Return the (X, Y) coordinate for the center point of the cell that contains the specified text.  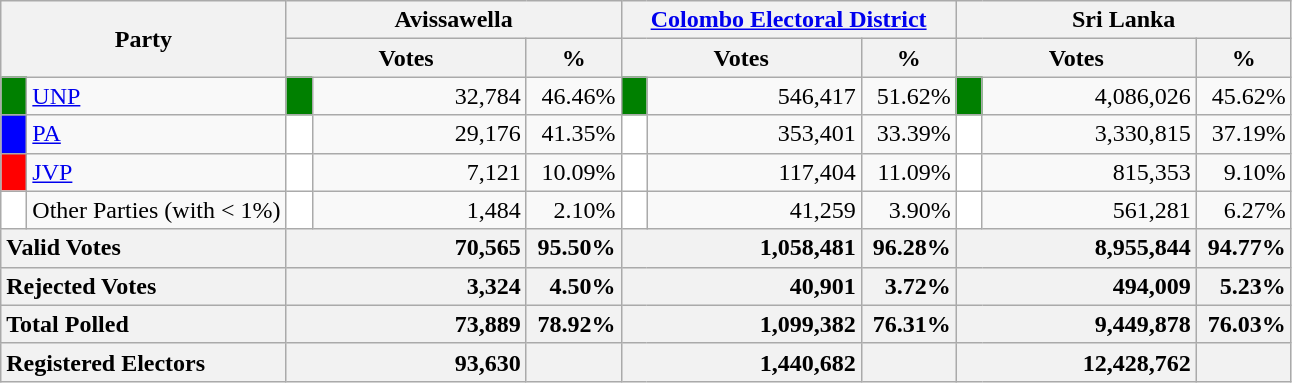
10.09% (574, 172)
94.77% (1244, 248)
95.50% (574, 248)
37.19% (1244, 134)
41.35% (574, 134)
546,417 (754, 96)
70,565 (406, 248)
1,484 (419, 210)
Other Parties (with < 1%) (156, 210)
UNP (156, 96)
41,259 (754, 210)
12,428,762 (1076, 362)
1,440,682 (741, 362)
5.23% (1244, 286)
1,099,382 (741, 324)
8,955,844 (1076, 248)
Sri Lanka (1124, 20)
73,889 (406, 324)
JVP (156, 172)
29,176 (419, 134)
4,086,026 (1089, 96)
1,058,481 (741, 248)
Avissawella (454, 20)
96.28% (908, 248)
117,404 (754, 172)
32,784 (419, 96)
Party (144, 39)
6.27% (1244, 210)
7,121 (419, 172)
40,901 (741, 286)
3.90% (908, 210)
11.09% (908, 172)
Total Polled (144, 324)
494,009 (1076, 286)
76.03% (1244, 324)
93,630 (406, 362)
78.92% (574, 324)
9.10% (1244, 172)
Colombo Electoral District (788, 20)
4.50% (574, 286)
Valid Votes (144, 248)
PA (156, 134)
45.62% (1244, 96)
Registered Electors (144, 362)
33.39% (908, 134)
76.31% (908, 324)
3,330,815 (1089, 134)
815,353 (1089, 172)
9,449,878 (1076, 324)
561,281 (1089, 210)
3.72% (908, 286)
51.62% (908, 96)
353,401 (754, 134)
2.10% (574, 210)
3,324 (406, 286)
Rejected Votes (144, 286)
46.46% (574, 96)
